For the text-containing cell, return its midpoint in [x, y] coordinate format. 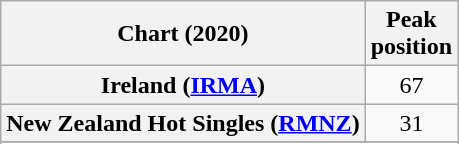
67 [411, 85]
Peakposition [411, 34]
New Zealand Hot Singles (RMNZ) [183, 123]
31 [411, 123]
Ireland (IRMA) [183, 85]
Chart (2020) [183, 34]
